Scan for the cell matching the given text and deliver its (x, y) coordinate at center. 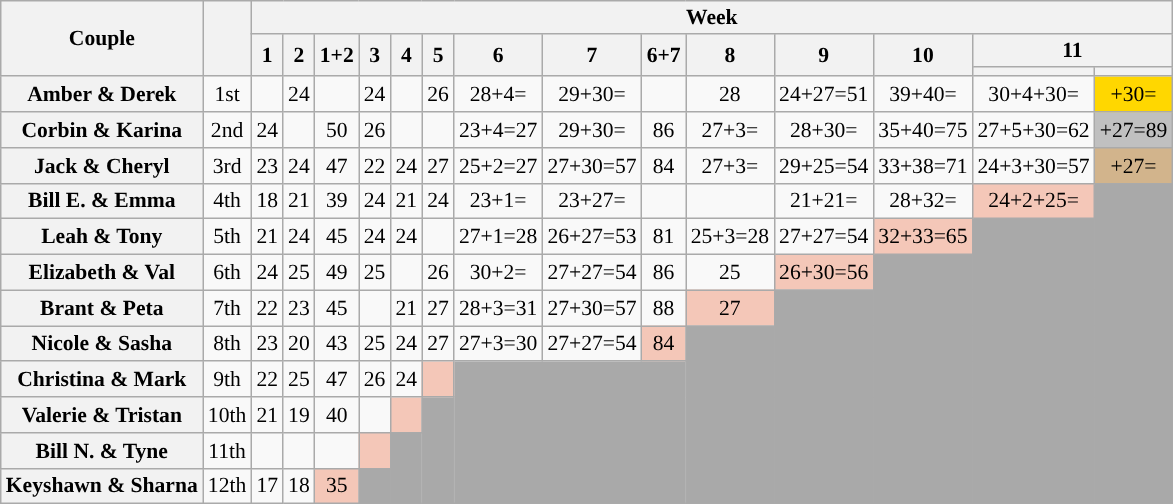
33+38=71 (922, 166)
Brant & Peta (102, 308)
5 (438, 56)
35 (337, 486)
1st (228, 95)
19 (299, 415)
7 (592, 56)
10th (228, 415)
Corbin & Karina (102, 130)
50 (337, 130)
23+1= (498, 201)
5th (228, 237)
28 (730, 95)
Valerie & Tristan (102, 415)
39+40= (922, 95)
1+2 (337, 56)
10 (922, 56)
26+30=56 (824, 273)
24+3+30=57 (1034, 166)
6th (228, 273)
Keyshawn & Sharna (102, 486)
Bill N. & Tyne (102, 451)
28+3=31 (498, 308)
Leah & Tony (102, 237)
40 (337, 415)
49 (337, 273)
24+2+25= (1034, 201)
81 (664, 237)
30+2= (498, 273)
28+30= (824, 130)
20 (299, 344)
32+33=65 (922, 237)
11 (1073, 50)
35+40=75 (922, 130)
9 (824, 56)
6 (498, 56)
+30= (1134, 95)
21+21= (824, 201)
28+32= (922, 201)
3 (375, 56)
Elizabeth & Val (102, 273)
4th (228, 201)
Nicole & Sasha (102, 344)
24+27=51 (824, 95)
Couple (102, 38)
Bill E. & Emma (102, 201)
30+4+30= (1034, 95)
+27= (1134, 166)
Amber & Derek (102, 95)
1 (267, 56)
8 (730, 56)
8th (228, 344)
6+7 (664, 56)
26+27=53 (592, 237)
27+1=28 (498, 237)
23+4=27 (498, 130)
Week (712, 18)
43 (337, 344)
3rd (228, 166)
12th (228, 486)
23+27= (592, 201)
29+25=54 (824, 166)
25+3=28 (730, 237)
11th (228, 451)
2nd (228, 130)
7th (228, 308)
+27=89 (1134, 130)
27+5+30=62 (1034, 130)
Christina & Mark (102, 380)
88 (664, 308)
25+2=27 (498, 166)
27+3=30 (498, 344)
39 (337, 201)
17 (267, 486)
4 (406, 56)
9th (228, 380)
28+4= (498, 95)
2 (299, 56)
Jack & Cheryl (102, 166)
